Extract the (X, Y) coordinate from the center of the cell holding the provided text.  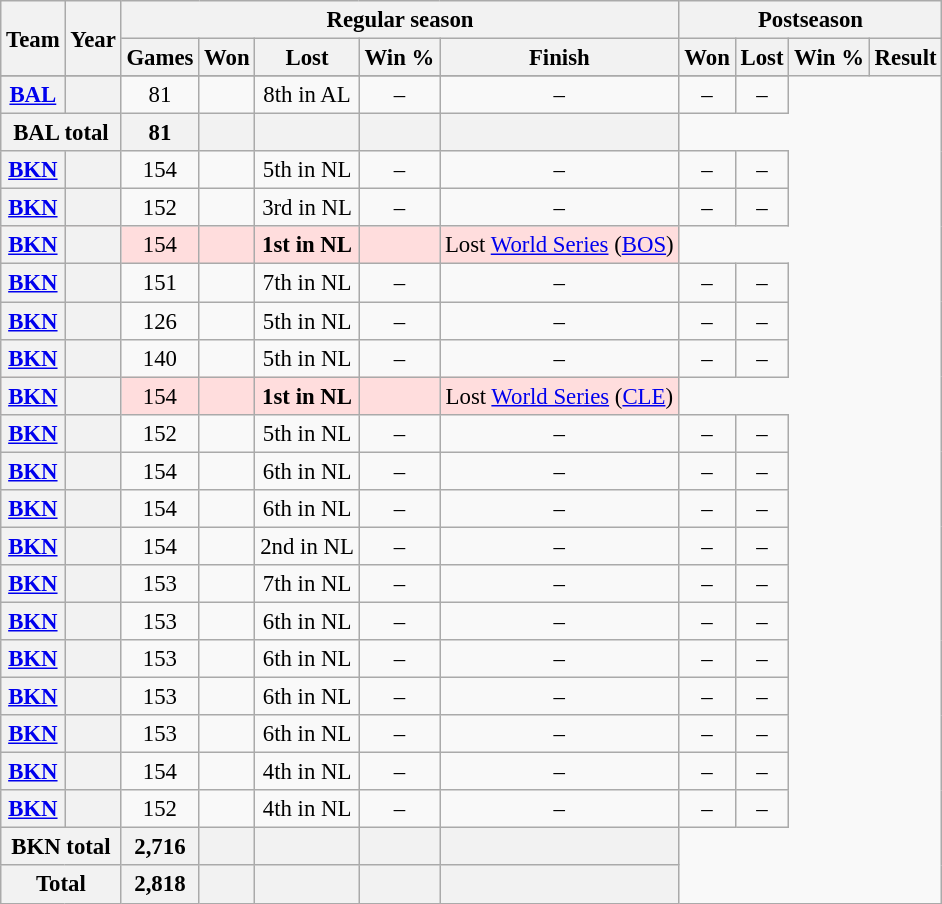
Year (93, 38)
Finish (560, 58)
Team (33, 38)
2,818 (160, 885)
BKN total (61, 847)
Total (61, 885)
Lost World Series (CLE) (560, 396)
Postseason (810, 20)
8th in AL (307, 95)
Regular season (400, 20)
2nd in NL (307, 546)
151 (160, 283)
2,716 (160, 847)
140 (160, 358)
BAL (33, 95)
Games (160, 58)
3rd in NL (307, 208)
Lost World Series (BOS) (560, 245)
Result (906, 58)
126 (160, 321)
BAL total (61, 133)
